Capture the cell that displays the provided text and extract its (x, y) central coordinate. 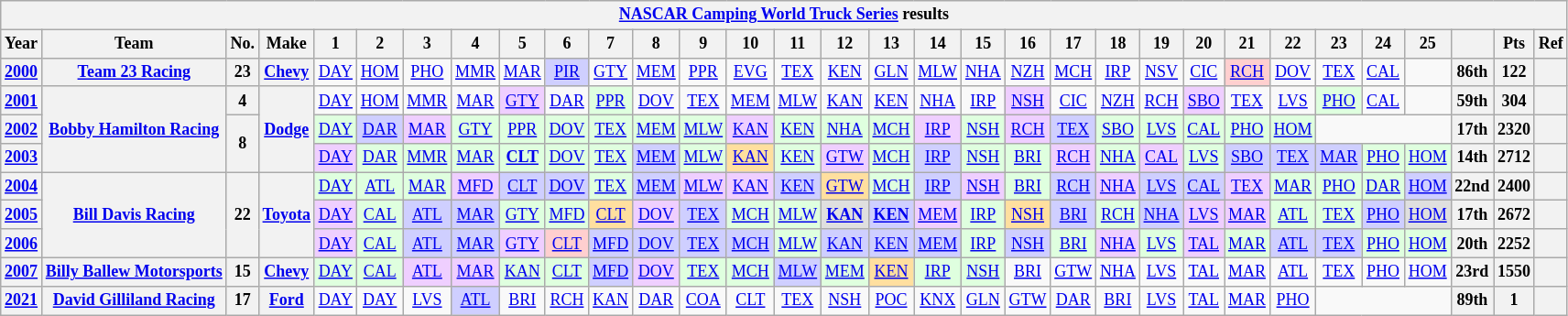
6 (567, 44)
25 (1427, 44)
59th (1473, 101)
EVG (750, 71)
Ref (1551, 44)
12 (844, 44)
23rd (1473, 271)
2712 (1515, 158)
2006 (22, 244)
NASCAR Camping World Truck Series results (784, 15)
2003 (22, 158)
20th (1473, 244)
2007 (22, 271)
Ford (286, 300)
19 (1161, 44)
No. (242, 44)
Billy Ballew Motorsports (134, 271)
3 (427, 44)
14th (1473, 158)
304 (1515, 101)
2000 (22, 71)
Team (134, 44)
Team 23 Racing (134, 71)
Pts (1515, 44)
KNX (938, 300)
24 (1383, 44)
COA (703, 300)
86th (1473, 71)
89th (1473, 300)
16 (1028, 44)
POC (891, 300)
2 (379, 44)
2005 (22, 214)
122 (1515, 71)
22nd (1473, 187)
7 (611, 44)
2002 (22, 128)
2672 (1515, 214)
2021 (22, 300)
9 (703, 44)
Bill Davis Racing (134, 215)
Make (286, 44)
21 (1247, 44)
David Gilliland Racing (134, 300)
10 (750, 44)
2252 (1515, 244)
5 (522, 44)
18 (1118, 44)
14 (938, 44)
2400 (1515, 187)
2001 (22, 101)
Year (22, 44)
Toyota (286, 215)
20 (1203, 44)
PIR (567, 71)
Bobby Hamilton Racing (134, 129)
11 (797, 44)
NSV (1161, 71)
Dodge (286, 129)
2320 (1515, 128)
13 (891, 44)
1550 (1515, 271)
2004 (22, 187)
